Search for the cell housing the specified text and yield its (X, Y) center coordinate. 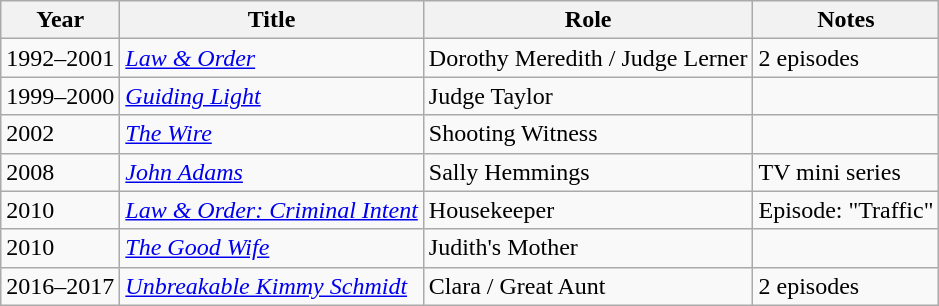
Shooting Witness (588, 134)
TV mini series (846, 172)
2008 (60, 172)
Unbreakable Kimmy Schmidt (272, 286)
Clara / Great Aunt (588, 286)
Guiding Light (272, 96)
The Good Wife (272, 248)
2002 (60, 134)
Sally Hemmings (588, 172)
1992–2001 (60, 58)
Law & Order: Criminal Intent (272, 210)
Title (272, 20)
Episode: "Traffic" (846, 210)
1999–2000 (60, 96)
Role (588, 20)
John Adams (272, 172)
Housekeeper (588, 210)
Notes (846, 20)
2016–2017 (60, 286)
Dorothy Meredith / Judge Lerner (588, 58)
Law & Order (272, 58)
The Wire (272, 134)
Judge Taylor (588, 96)
Year (60, 20)
Judith's Mother (588, 248)
